Pinpoint the cell where the given text exists, returning its [X, Y] midpoint coordinate. 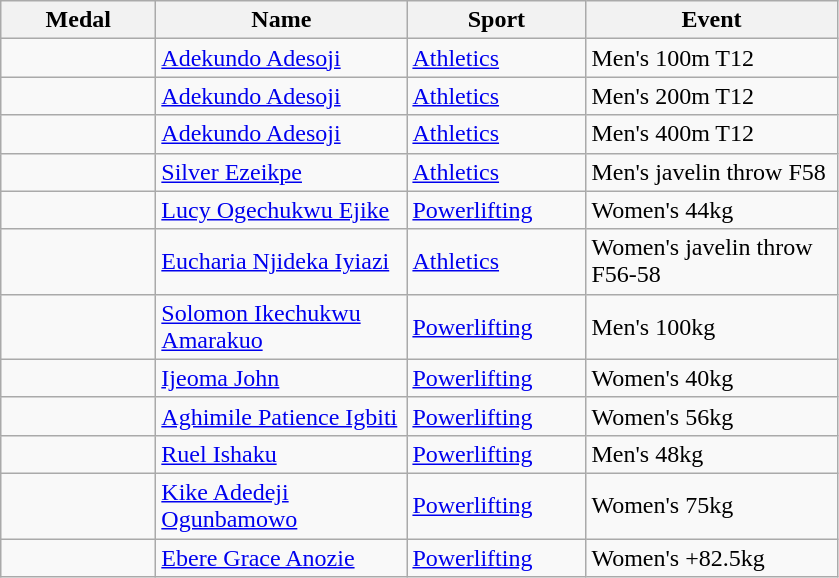
Event [712, 20]
Name [282, 20]
Men's 48kg [712, 454]
Medal [78, 20]
Men's 100m T12 [712, 58]
Aghimile Patience Igbiti [282, 416]
Ijeoma John [282, 378]
Women's 40kg [712, 378]
Women's +82.5kg [712, 557]
Kike Adedeji Ogunbamowo [282, 506]
Women's 44kg [712, 210]
Men's javelin throw F58 [712, 172]
Women's 56kg [712, 416]
Women's javelin throw F56-58 [712, 262]
Men's 200m T12 [712, 96]
Solomon Ikechukwu Amarakuo [282, 326]
Sport [496, 20]
Men's 400m T12 [712, 134]
Ebere Grace Anozie [282, 557]
Lucy Ogechukwu Ejike [282, 210]
Women's 75kg [712, 506]
Ruel Ishaku [282, 454]
Men's 100kg [712, 326]
Silver Ezeikpe [282, 172]
Eucharia Njideka Iyiazi [282, 262]
